For the text-containing cell, return its midpoint in [x, y] coordinate format. 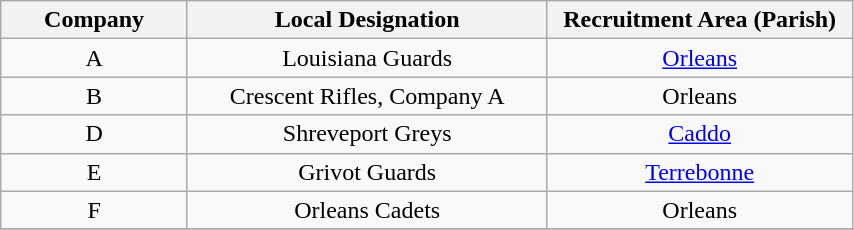
D [94, 134]
Recruitment Area (Parish) [700, 20]
B [94, 96]
Local Designation [366, 20]
Company [94, 20]
Grivot Guards [366, 172]
Louisiana Guards [366, 58]
F [94, 210]
Crescent Rifles, Company A [366, 96]
Terrebonne [700, 172]
Shreveport Greys [366, 134]
A [94, 58]
E [94, 172]
Orleans Cadets [366, 210]
Caddo [700, 134]
